Return the [X, Y] coordinate for the center point of the cell that contains the specified text.  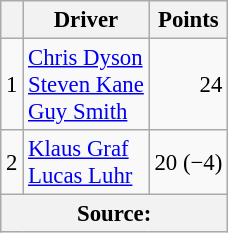
24 [188, 85]
20 (−4) [188, 162]
Driver [86, 20]
1 [12, 85]
Klaus Graf Lucas Luhr [86, 162]
2 [12, 162]
Points [188, 20]
Chris Dyson Steven Kane Guy Smith [86, 85]
Source: [114, 214]
